Find where the given text appears and provide that cell's center as [X, Y] coordinate. 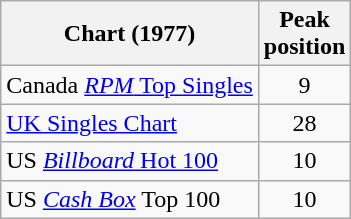
US Billboard Hot 100 [130, 161]
Canada RPM Top Singles [130, 85]
US Cash Box Top 100 [130, 199]
UK Singles Chart [130, 123]
Peakposition [304, 34]
28 [304, 123]
9 [304, 85]
Chart (1977) [130, 34]
